Identify which cell holds the provided text, then report its [x, y] central coordinate. 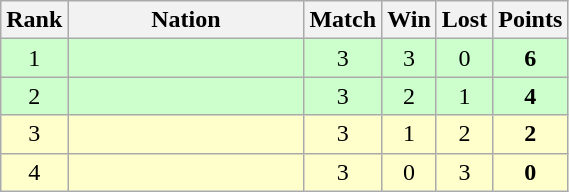
Match [343, 20]
Nation [186, 20]
6 [530, 58]
Points [530, 20]
Lost [464, 20]
Rank [34, 20]
Win [410, 20]
